Search for the cell housing the specified text and yield its [x, y] center coordinate. 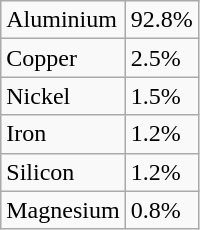
Copper [63, 58]
Nickel [63, 96]
Magnesium [63, 210]
2.5% [162, 58]
0.8% [162, 210]
1.5% [162, 96]
Aluminium [63, 20]
92.8% [162, 20]
Iron [63, 134]
Silicon [63, 172]
